Extract the [x, y] coordinate from the center of the cell holding the provided text.  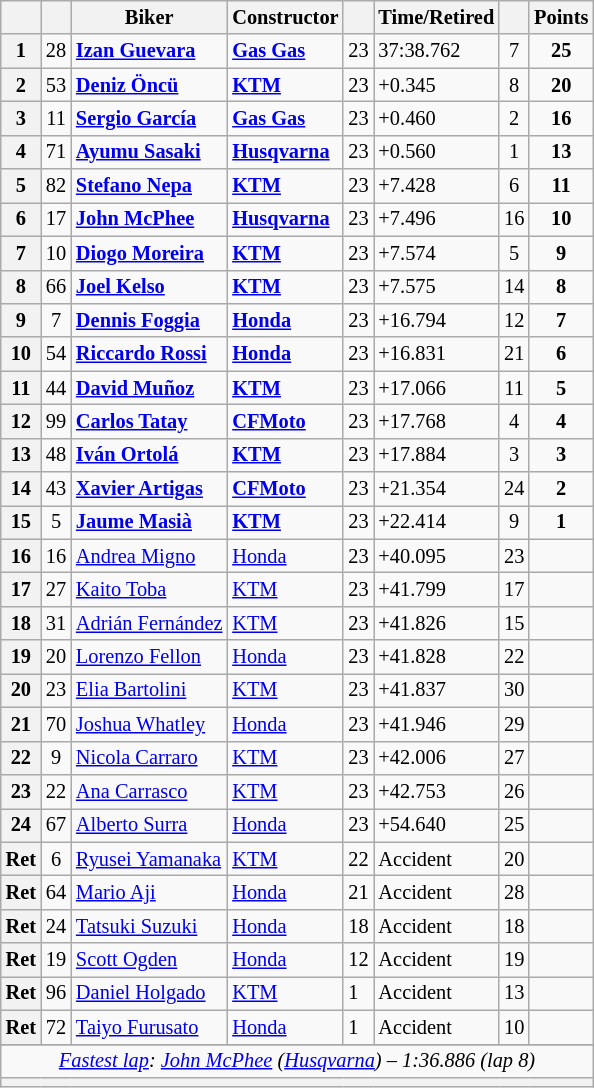
+54.640 [437, 825]
+17.768 [437, 421]
37:38.762 [437, 51]
Deniz Öncü [149, 85]
+16.831 [437, 354]
+17.066 [437, 388]
Biker [149, 17]
Daniel Holgado [149, 993]
+0.560 [437, 152]
Elia Bartolini [149, 690]
Ana Carrasco [149, 791]
31 [56, 623]
64 [56, 892]
71 [56, 152]
Diogo Moreira [149, 253]
+0.460 [437, 118]
72 [56, 1027]
96 [56, 993]
+7.574 [437, 253]
+40.095 [437, 556]
+17.884 [437, 455]
+0.345 [437, 85]
+21.354 [437, 489]
Joel Kelso [149, 287]
Lorenzo Fellon [149, 657]
+41.837 [437, 690]
Stefano Nepa [149, 186]
Izan Guevara [149, 51]
Riccardo Rossi [149, 354]
Adrián Fernández [149, 623]
+7.575 [437, 287]
+41.828 [437, 657]
Ryusei Yamanaka [149, 859]
+22.414 [437, 522]
Andrea Migno [149, 556]
26 [514, 791]
Kaito Toba [149, 589]
+42.753 [437, 791]
+7.428 [437, 186]
82 [56, 186]
Taiyo Furusato [149, 1027]
Time/Retired [437, 17]
Ayumu Sasaki [149, 152]
30 [514, 690]
67 [56, 825]
53 [56, 85]
44 [56, 388]
+7.496 [437, 219]
+42.006 [437, 758]
66 [56, 287]
+41.799 [437, 589]
Iván Ortolá [149, 455]
Joshua Whatley [149, 724]
Carlos Tatay [149, 421]
+41.946 [437, 724]
70 [56, 724]
John McPhee [149, 219]
David Muñoz [149, 388]
Xavier Artigas [149, 489]
+41.826 [437, 623]
Sergio García [149, 118]
Jaume Masià [149, 522]
Mario Aji [149, 892]
29 [514, 724]
48 [56, 455]
Alberto Surra [149, 825]
+16.794 [437, 320]
Points [561, 17]
Fastest lap: John McPhee (Husqvarna) – 1:36.886 (lap 8) [297, 1061]
Tatsuki Suzuki [149, 926]
Dennis Foggia [149, 320]
Nicola Carraro [149, 758]
43 [56, 489]
54 [56, 354]
99 [56, 421]
Scott Ogden [149, 960]
Constructor [285, 17]
